Capture the cell that displays the provided text and extract its (X, Y) central coordinate. 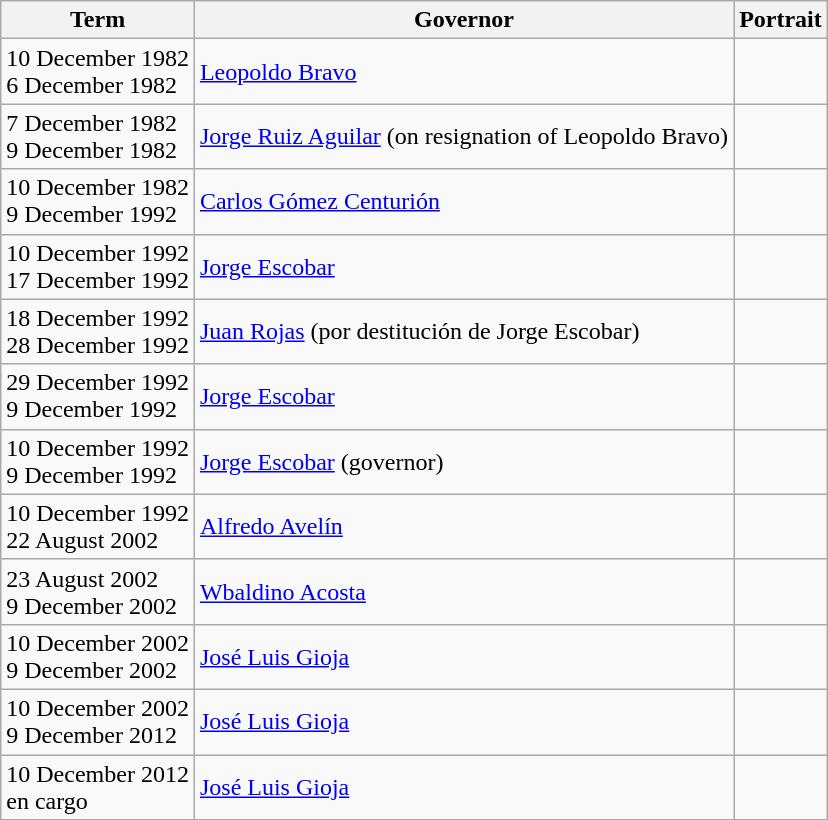
10 December 1992 9 December 1992 (98, 462)
29 December 1992 9 December 1992 (98, 396)
Carlos Gómez Centurión (464, 202)
Wbaldino Acosta (464, 592)
Portrait (781, 20)
10 December 2002 9 December 2012 (98, 722)
10 December 2002 9 December 2002 (98, 656)
18 December 1992 28 December 1992 (98, 332)
Term (98, 20)
10 December 1982 9 December 1992 (98, 202)
10 December 1992 17 December 1992 (98, 266)
Alfredo Avelín (464, 526)
Juan Rojas (por destitución de Jorge Escobar) (464, 332)
Leopoldo Bravo (464, 72)
7 December 1982 9 December 1982 (98, 136)
10 December 1992 22 August 2002 (98, 526)
Jorge Escobar (governor) (464, 462)
Jorge Ruiz Aguilar (on resignation of Leopoldo Bravo) (464, 136)
Governor (464, 20)
10 December 2012 en cargo (98, 786)
10 December 1982 6 December 1982 (98, 72)
23 August 2002 9 December 2002 (98, 592)
